Find where the given text appears and provide that cell's center as (x, y) coordinate. 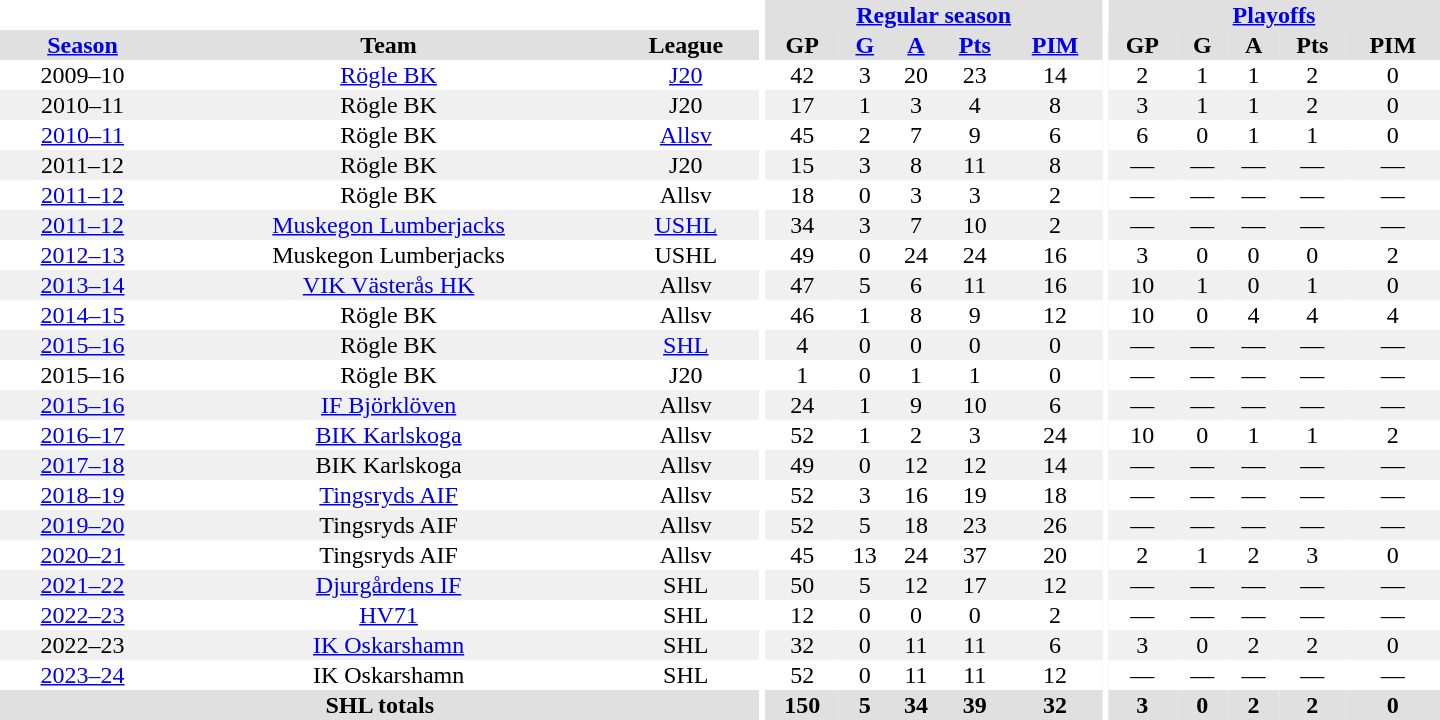
SHL totals (380, 705)
2019–20 (82, 525)
2014–15 (82, 315)
2017–18 (82, 465)
2013–14 (82, 285)
Season (82, 45)
15 (802, 165)
37 (975, 555)
2021–22 (82, 585)
Playoffs (1274, 15)
13 (864, 555)
2018–19 (82, 495)
47 (802, 285)
2023–24 (82, 675)
Team (388, 45)
150 (802, 705)
2009–10 (82, 75)
2016–17 (82, 435)
19 (975, 495)
26 (1055, 525)
IF Björklöven (388, 405)
HV71 (388, 615)
42 (802, 75)
50 (802, 585)
Djurgårdens IF (388, 585)
2020–21 (82, 555)
2012–13 (82, 255)
Regular season (934, 15)
39 (975, 705)
46 (802, 315)
VIK Västerås HK (388, 285)
League (686, 45)
